Provide the [x, y] coordinate of the cell's center where the given text is located.  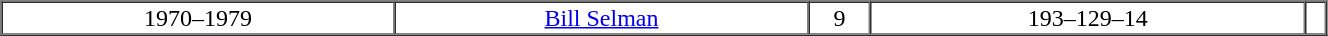
1970–1979 [198, 18]
193–129–14 [1087, 18]
9 [839, 18]
Bill Selman [602, 18]
